Identify which cell holds the provided text, then report its [x, y] central coordinate. 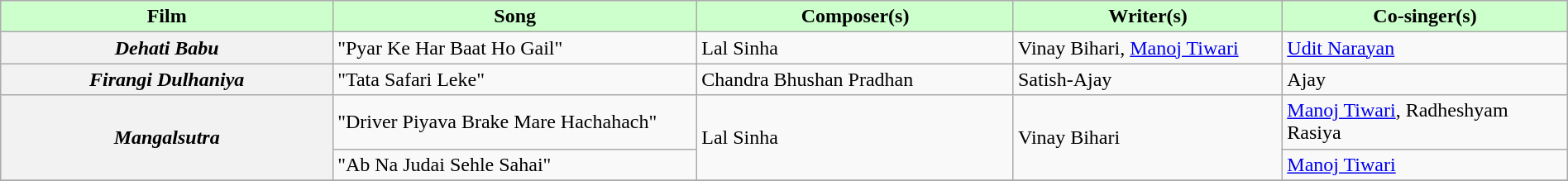
Dehati Babu [167, 48]
Composer(s) [855, 17]
Udit Narayan [1425, 48]
Vinay Bihari [1148, 137]
Manoj Tiwari [1425, 164]
Ajay [1425, 79]
"Driver Piyava Brake Mare Hachahach" [515, 122]
Firangi Dulhaniya [167, 79]
Vinay Bihari, Manoj Tiwari [1148, 48]
Writer(s) [1148, 17]
"Pyar Ke Har Baat Ho Gail" [515, 48]
Chandra Bhushan Pradhan [855, 79]
Mangalsutra [167, 137]
Manoj Tiwari, Radheshyam Rasiya [1425, 122]
"Ab Na Judai Sehle Sahai" [515, 164]
"Tata Safari Leke" [515, 79]
Film [167, 17]
Satish-Ajay [1148, 79]
Song [515, 17]
Co-singer(s) [1425, 17]
